Pinpoint the cell where the given text exists, returning its [x, y] midpoint coordinate. 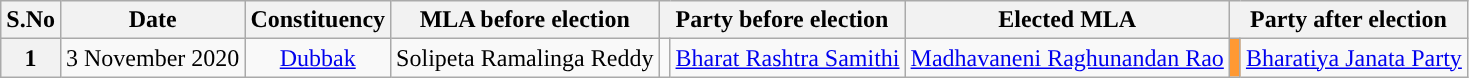
1 [31, 58]
Dubbak [318, 58]
3 November 2020 [152, 58]
Madhavaneni Raghunandan Rao [1067, 58]
Constituency [318, 20]
S.No [31, 20]
Bharatiya Janata Party [1354, 58]
Solipeta Ramalinga Reddy [525, 58]
Elected MLA [1067, 20]
Party after election [1348, 20]
MLA before election [525, 20]
Party before election [782, 20]
Date [152, 20]
Bharat Rashtra Samithi [788, 58]
